Search for the cell housing the specified text and yield its (X, Y) center coordinate. 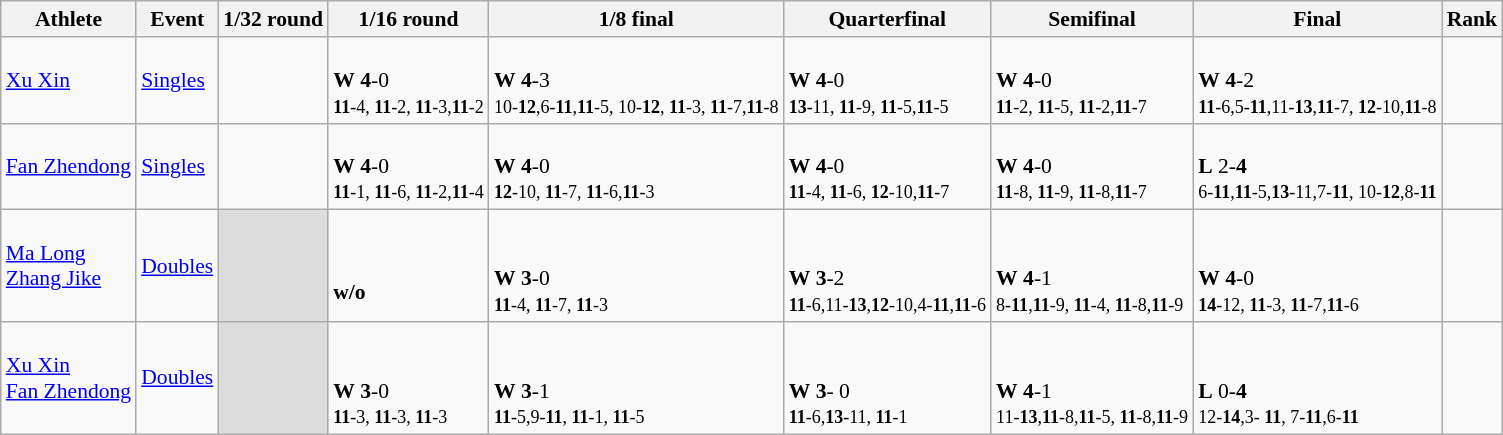
W 4-18-11,11-9, 11-4, 11-8,11-9 (1092, 266)
w/o (408, 266)
W 4-014-12, 11-3, 11-7,11-6 (1318, 266)
W 4-011-4, 11-2, 11-3,11-2 (408, 80)
L 2-46-11,11-5,13-11,7-11, 10-12,8-11 (1318, 166)
W 4-012-10, 11-7, 11-6,11-3 (636, 166)
1/16 round (408, 19)
W 3-111-5,9-11, 11-1, 11-5 (636, 378)
W 4-011-2, 11-5, 11-2,11-7 (1092, 80)
L 0-412-14,3- 11, 7-11,6-11 (1318, 378)
W 3-011-3, 11-3, 11-3 (408, 378)
Final (1318, 19)
Ma LongZhang Jike (68, 266)
Quarterfinal (888, 19)
W 3-211-6,11-13,12-10,4-11,11-6 (888, 266)
W 4-111-13,11-8,11-5, 11-8,11-9 (1092, 378)
Athlete (68, 19)
W 4-011-4, 11-6, 12-10,11-7 (888, 166)
W 4-211-6,5-11,11-13,11-7, 12-10,11-8 (1318, 80)
W 4-011-8, 11-9, 11-8,11-7 (1092, 166)
W 4-310-12,6-11,11-5, 10-12, 11-3, 11-7,11-8 (636, 80)
1/8 final (636, 19)
Xu XinFan Zhendong (68, 378)
W 4-013-11, 11-9, 11-5,11-5 (888, 80)
Rank (1472, 19)
Semifinal (1092, 19)
Xu Xin (68, 80)
W 4-011-1, 11-6, 11-2,11-4 (408, 166)
1/32 round (273, 19)
W 3- 011-6,13-11, 11-1 (888, 378)
Event (177, 19)
Fan Zhendong (68, 166)
W 3-011-4, 11-7, 11-3 (636, 266)
